Return the (X, Y) coordinate for the center point of the cell that contains the specified text.  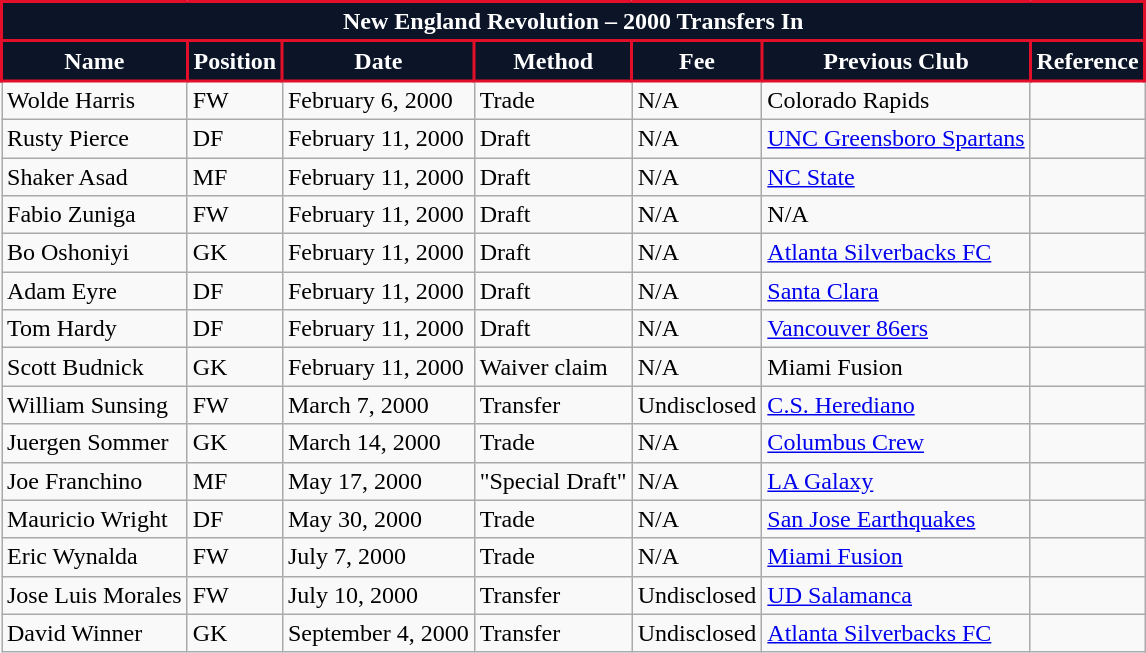
Columbus Crew (896, 443)
Rusty Pierce (95, 138)
May 30, 2000 (378, 519)
"Special Draft" (553, 481)
David Winner (95, 633)
Colorado Rapids (896, 100)
Vancouver 86ers (896, 329)
Waiver claim (553, 367)
Jose Luis Morales (95, 595)
Mauricio Wright (95, 519)
Date (378, 61)
C.S. Herediano (896, 405)
Santa Clara (896, 291)
Position (234, 61)
Scott Budnick (95, 367)
Reference (1088, 61)
March 7, 2000 (378, 405)
Eric Wynalda (95, 557)
LA Galaxy (896, 481)
July 7, 2000 (378, 557)
Wolde Harris (95, 100)
Bo Oshoniyi (95, 253)
July 10, 2000 (378, 595)
March 14, 2000 (378, 443)
February 6, 2000 (378, 100)
San Jose Earthquakes (896, 519)
Shaker Asad (95, 177)
UNC Greensboro Spartans (896, 138)
May 17, 2000 (378, 481)
William Sunsing (95, 405)
NC State (896, 177)
Previous Club (896, 61)
Juergen Sommer (95, 443)
September 4, 2000 (378, 633)
Tom Hardy (95, 329)
Adam Eyre (95, 291)
UD Salamanca (896, 595)
New England Revolution – 2000 Transfers In (574, 22)
Joe Franchino (95, 481)
Fabio Zuniga (95, 215)
Name (95, 61)
Fee (697, 61)
Method (553, 61)
